Pinpoint the cell where the given text exists, returning its [x, y] midpoint coordinate. 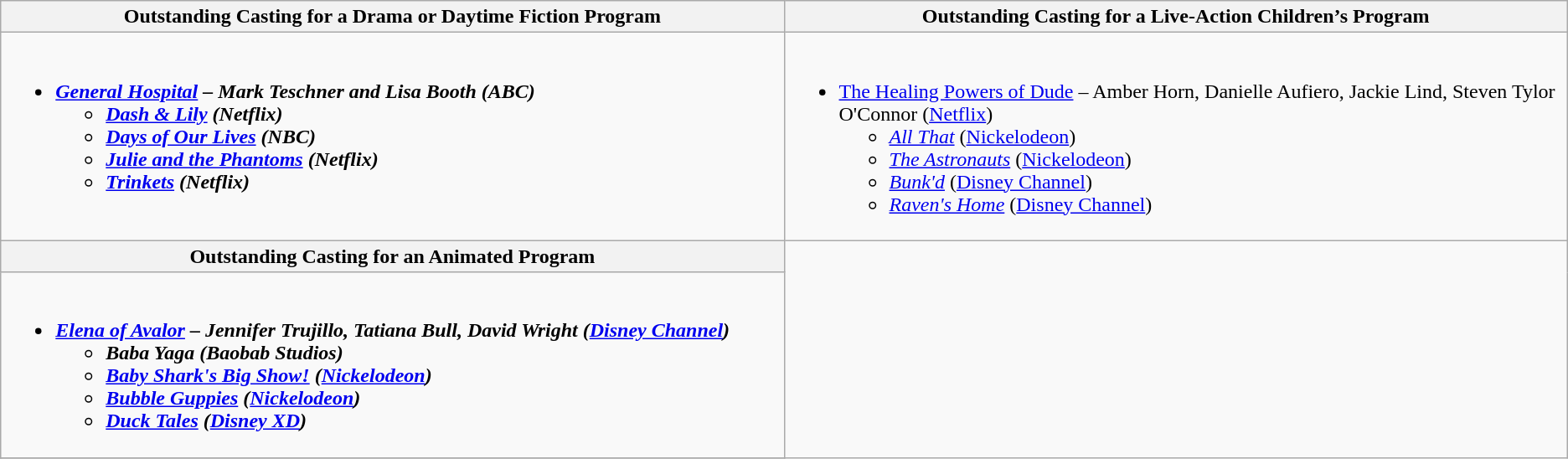
Outstanding Casting for a Drama or Daytime Fiction Program [392, 17]
Outstanding Casting for an Animated Program [392, 256]
General Hospital – Mark Teschner and Lisa Booth (ABC)Dash & Lily (Netflix)Days of Our Lives (NBC)Julie and the Phantoms (Netflix)Trinkets (Netflix) [392, 137]
Outstanding Casting for a Live-Action Children’s Program [1176, 17]
